Return the (X, Y) coordinate for the center point of the cell that contains the specified text.  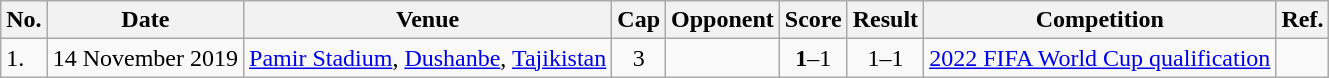
No. (24, 20)
Ref. (1302, 20)
Cap (639, 20)
Venue (428, 20)
Score (813, 20)
3 (639, 58)
Result (885, 20)
2022 FIFA World Cup qualification (1100, 58)
Date (145, 20)
Pamir Stadium, Dushanbe, Tajikistan (428, 58)
14 November 2019 (145, 58)
Opponent (723, 20)
Competition (1100, 20)
1. (24, 58)
